Return the (x, y) coordinate for the center point of the cell that contains the specified text.  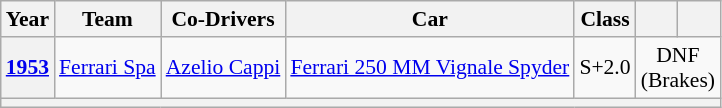
Co-Drivers (224, 19)
Ferrari 250 MM Vignale Spyder (430, 68)
1953 (28, 68)
Class (604, 19)
S+2.0 (604, 68)
Year (28, 19)
Azelio Cappi (224, 68)
DNF(Brakes) (678, 68)
Ferrari Spa (108, 68)
Car (430, 19)
Team (108, 19)
